Determine the [x, y] coordinate at the center of the cell enclosing the given text.  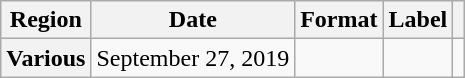
Label [418, 20]
Various [46, 58]
Date [193, 20]
Format [339, 20]
September 27, 2019 [193, 58]
Region [46, 20]
